Extract the (X, Y) coordinate from the center of the cell holding the provided text.  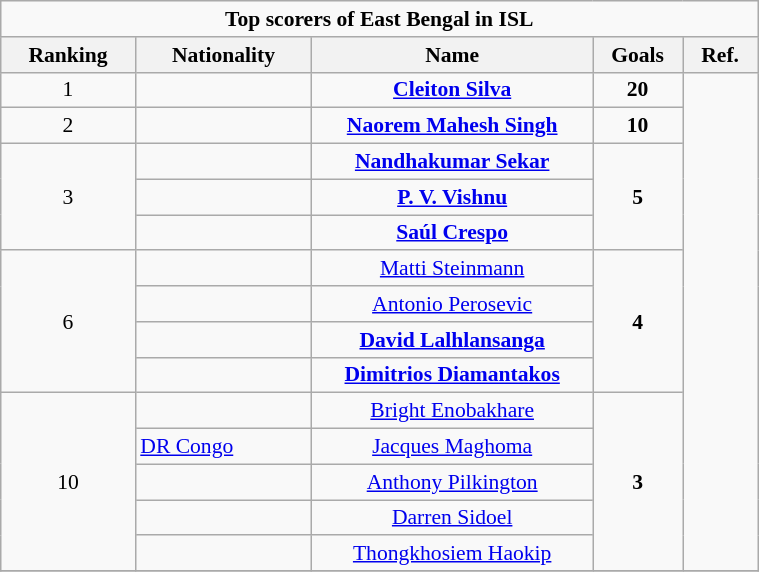
Jacques Maghoma (452, 447)
Naorem Mahesh Singh (452, 126)
Saúl Crespo (452, 233)
5 (638, 198)
Name (452, 55)
Top scorers of East Bengal in ISL (380, 19)
DR Congo (224, 447)
Ranking (68, 55)
Cleiton Silva (452, 90)
David Lalhlansanga (452, 340)
Goals (638, 55)
Bright Enobakhare (452, 411)
Darren Sidoel (452, 518)
Dimitrios Diamantakos (452, 375)
2 (68, 126)
1 (68, 90)
6 (68, 322)
Thongkhosiem Haokip (452, 554)
Nationality (224, 55)
Nandhakumar Sekar (452, 162)
Anthony Pilkington (452, 482)
Antonio Perosevic (452, 304)
P. V. Vishnu (452, 197)
Ref. (720, 55)
20 (638, 90)
4 (638, 322)
Matti Steinmann (452, 269)
